Find where the given text appears and provide that cell's center as (x, y) coordinate. 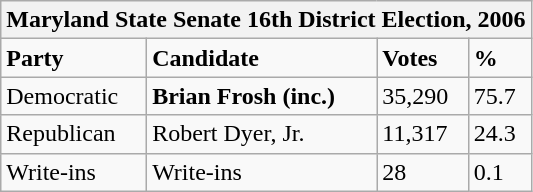
75.7 (500, 96)
11,317 (422, 134)
Maryland State Senate 16th District Election, 2006 (266, 20)
28 (422, 172)
Party (74, 58)
Candidate (262, 58)
Republican (74, 134)
Brian Frosh (inc.) (262, 96)
Democratic (74, 96)
% (500, 58)
0.1 (500, 172)
Votes (422, 58)
35,290 (422, 96)
24.3 (500, 134)
Robert Dyer, Jr. (262, 134)
